Identify which cell holds the provided text, then report its (X, Y) central coordinate. 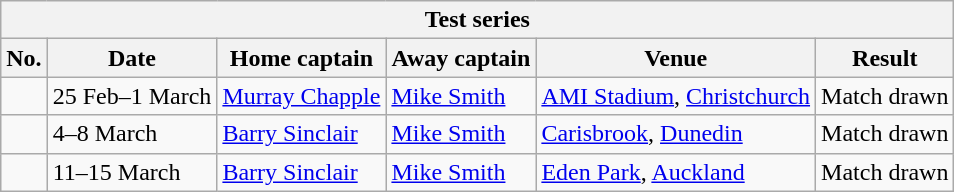
No. (24, 58)
Eden Park, Auckland (676, 172)
Result (885, 58)
Test series (478, 20)
Carisbrook, Dunedin (676, 134)
4–8 March (132, 134)
Home captain (302, 58)
AMI Stadium, Christchurch (676, 96)
Venue (676, 58)
11–15 March (132, 172)
25 Feb–1 March (132, 96)
Date (132, 58)
Away captain (461, 58)
Murray Chapple (302, 96)
